For the text-containing cell, return its midpoint in (x, y) coordinate format. 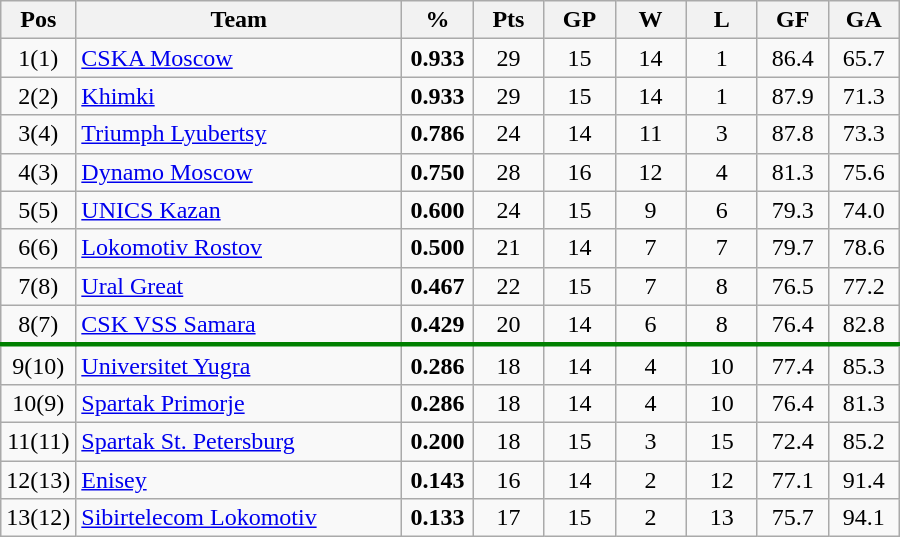
74.0 (864, 210)
8(7) (38, 325)
Pos (38, 20)
79.7 (792, 248)
87.9 (792, 96)
73.3 (864, 134)
CSKA Moscow (239, 58)
77.2 (864, 286)
Universitet Yugra (239, 365)
0.429 (438, 325)
Triumph Lyubertsy (239, 134)
91.4 (864, 479)
82.8 (864, 325)
1(1) (38, 58)
78.6 (864, 248)
77.1 (792, 479)
94.1 (864, 518)
76.5 (792, 286)
0.600 (438, 210)
CSK VSS Samara (239, 325)
0.200 (438, 441)
17 (508, 518)
72.4 (792, 441)
Pts (508, 20)
Spartak St. Petersburg (239, 441)
85.3 (864, 365)
28 (508, 172)
79.3 (792, 210)
87.8 (792, 134)
11 (650, 134)
86.4 (792, 58)
0.750 (438, 172)
0.500 (438, 248)
Dynamo Moscow (239, 172)
W (650, 20)
GP (580, 20)
13 (722, 518)
L (722, 20)
3(4) (38, 134)
5(5) (38, 210)
20 (508, 325)
Sibirtelecom Lokomotiv (239, 518)
13(12) (38, 518)
85.2 (864, 441)
Ural Great (239, 286)
77.4 (792, 365)
4(3) (38, 172)
2(2) (38, 96)
7(8) (38, 286)
10(9) (38, 403)
Team (239, 20)
GF (792, 20)
0.467 (438, 286)
% (438, 20)
GA (864, 20)
6(6) (38, 248)
75.6 (864, 172)
0.133 (438, 518)
Lokomotiv Rostov (239, 248)
9(10) (38, 365)
0.143 (438, 479)
22 (508, 286)
11(11) (38, 441)
Enisey (239, 479)
75.7 (792, 518)
UNICS Kazan (239, 210)
21 (508, 248)
71.3 (864, 96)
0.786 (438, 134)
Spartak Primorje (239, 403)
9 (650, 210)
65.7 (864, 58)
Khimki (239, 96)
12(13) (38, 479)
